Detect which cell encompasses the target text, then output its [X, Y] center coordinate. 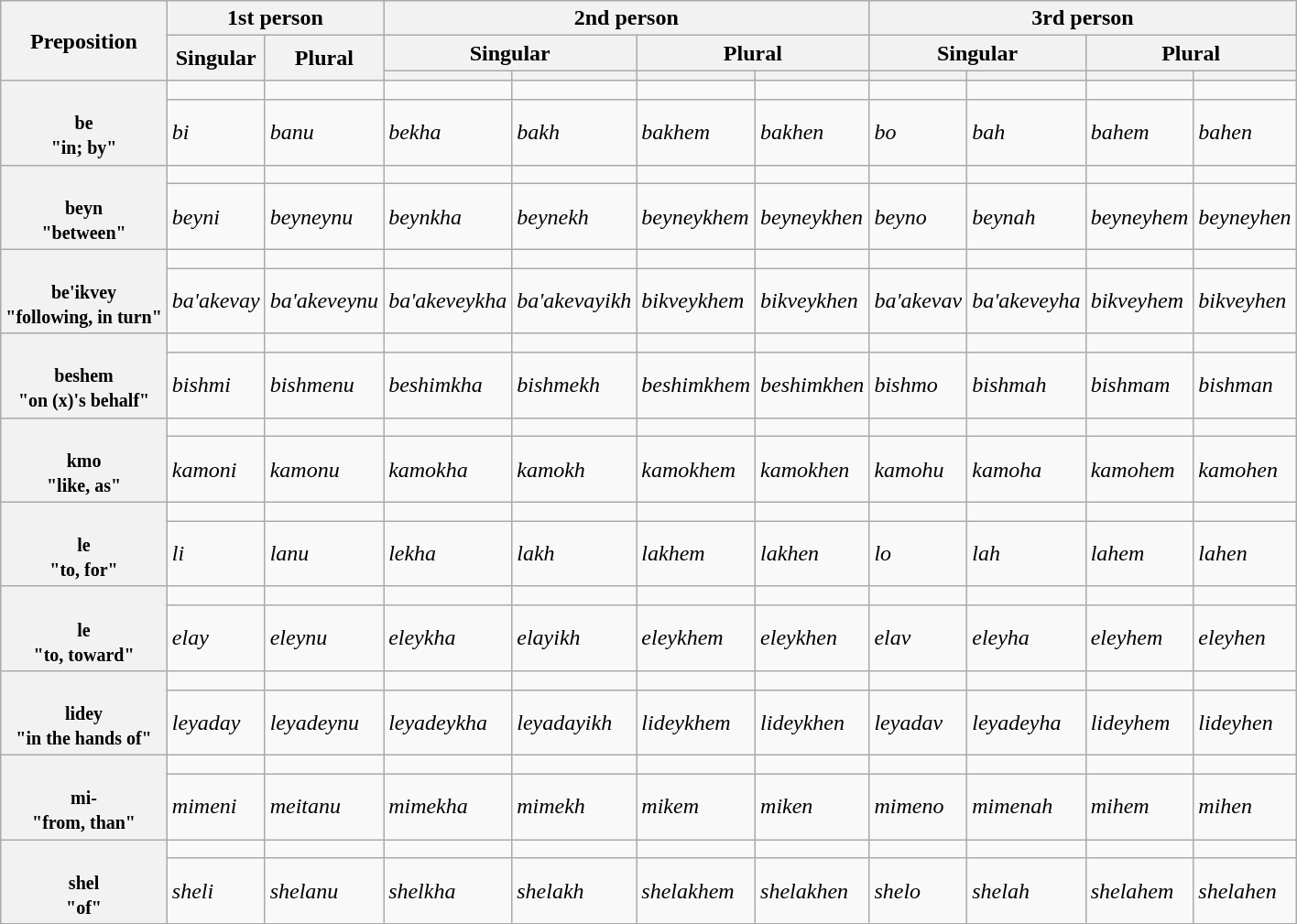
kamohen [1245, 469]
bekha [448, 132]
beyni [216, 216]
1st person [275, 18]
lakhen [812, 553]
leyadav [918, 722]
beshimkhem [696, 385]
shelah [1026, 890]
miken [812, 806]
leyadeyha [1026, 722]
kamoni [216, 469]
lahem [1139, 553]
ba'akeveyha [1026, 300]
bahen [1245, 132]
lakhem [696, 553]
elayikh [574, 637]
eleykhen [812, 637]
bikveyhem [1139, 300]
kamokh [574, 469]
eleyha [1026, 637]
bishmah [1026, 385]
shelakhen [812, 890]
beyn"between" [84, 207]
beyneykhem [696, 216]
beynah [1026, 216]
shelo [918, 890]
mimekh [574, 806]
kamohem [1139, 469]
kamoha [1026, 469]
ba'akeveykha [448, 300]
beyneykhen [812, 216]
bakhem [696, 132]
beynekh [574, 216]
bah [1026, 132]
eleyhen [1245, 637]
lideyhen [1245, 722]
ba'akevay [216, 300]
beshimkha [448, 385]
mimenah [1026, 806]
bishman [1245, 385]
bahem [1139, 132]
ba'akevayikh [574, 300]
mihen [1245, 806]
beyneyhem [1139, 216]
li [216, 553]
shelakh [574, 890]
beyneyhen [1245, 216]
kamokhen [812, 469]
shelahen [1245, 890]
beyno [918, 216]
leyaday [216, 722]
mimeno [918, 806]
leyadayikh [574, 722]
bishmekh [574, 385]
kamohu [918, 469]
lekha [448, 553]
be"in; by" [84, 123]
shelakhem [696, 890]
bakh [574, 132]
mihem [1139, 806]
lah [1026, 553]
leyadeynu [324, 722]
be'ikvey"following, in turn" [84, 291]
eleyhem [1139, 637]
lidey"in the hands of" [84, 712]
mikem [696, 806]
shel"of" [84, 881]
beyneynu [324, 216]
lideykhem [696, 722]
shelanu [324, 890]
eleykha [448, 637]
sheli [216, 890]
mi-"from, than" [84, 797]
2nd person [627, 18]
eleykhem [696, 637]
bishmi [216, 385]
beshem"on (x)'s behalf" [84, 375]
beshimkhen [812, 385]
bi [216, 132]
le"to, toward" [84, 628]
leyadeykha [448, 722]
eleynu [324, 637]
lakh [574, 553]
mimeni [216, 806]
bakhen [812, 132]
lahen [1245, 553]
lo [918, 553]
bishmo [918, 385]
mimekha [448, 806]
shelahem [1139, 890]
bo [918, 132]
kamokhem [696, 469]
3rd person [1083, 18]
kmo"like, as" [84, 460]
beynkha [448, 216]
le"to, for" [84, 544]
shelkha [448, 890]
lanu [324, 553]
lideyhem [1139, 722]
kamonu [324, 469]
bishmenu [324, 385]
ba'akeveynu [324, 300]
bikveykhen [812, 300]
bikveyhen [1245, 300]
Preposition [84, 40]
banu [324, 132]
elay [216, 637]
kamokha [448, 469]
bikveykhem [696, 300]
bishmam [1139, 385]
lideykhen [812, 722]
elav [918, 637]
ba'akevav [918, 300]
meitanu [324, 806]
